For the text-containing cell, return its midpoint in (x, y) coordinate format. 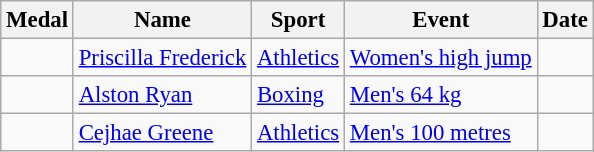
Boxing (298, 95)
Medal (38, 20)
Men's 100 metres (440, 133)
Cejhae Greene (162, 133)
Alston Ryan (162, 95)
Date (565, 20)
Event (440, 20)
Priscilla Frederick (162, 58)
Name (162, 20)
Women's high jump (440, 58)
Sport (298, 20)
Men's 64 kg (440, 95)
